Locate the cell with the specified text and output its [x, y] center coordinate. 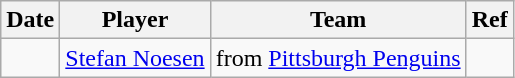
Player [135, 20]
Ref [490, 20]
Team [338, 20]
from Pittsburgh Penguins [338, 58]
Date [30, 20]
Stefan Noesen [135, 58]
